Identify which cell holds the provided text, then report its [x, y] central coordinate. 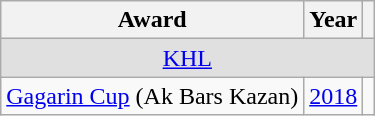
2018 [334, 96]
Year [334, 20]
Award [152, 20]
Gagarin Cup (Ak Bars Kazan) [152, 96]
KHL [188, 58]
